Determine the [x, y] coordinate at the center of the cell enclosing the given text.  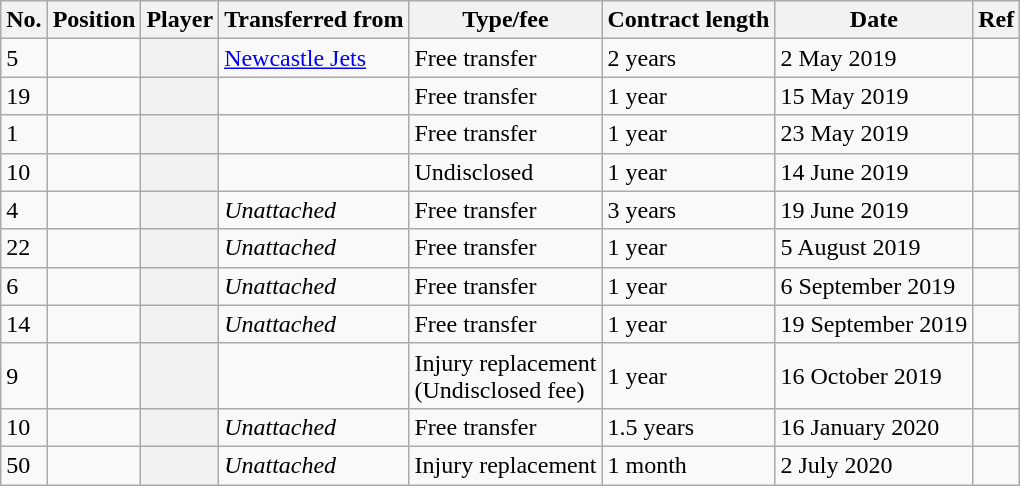
Ref [996, 20]
No. [24, 20]
19 [24, 96]
Position [94, 20]
Undisclosed [506, 172]
Type/fee [506, 20]
1 month [688, 465]
6 [24, 286]
Newcastle Jets [314, 58]
Injury replacement [506, 465]
1 [24, 134]
1.5 years [688, 427]
6 September 2019 [874, 286]
4 [24, 210]
19 June 2019 [874, 210]
Player [180, 20]
14 June 2019 [874, 172]
5 August 2019 [874, 248]
3 years [688, 210]
16 January 2020 [874, 427]
2 July 2020 [874, 465]
2 May 2019 [874, 58]
16 October 2019 [874, 376]
9 [24, 376]
Contract length [688, 20]
Injury replacement (Undisclosed fee) [506, 376]
15 May 2019 [874, 96]
2 years [688, 58]
Transferred from [314, 20]
50 [24, 465]
14 [24, 324]
23 May 2019 [874, 134]
22 [24, 248]
Date [874, 20]
19 September 2019 [874, 324]
5 [24, 58]
